Pinpoint the cell where the given text exists, returning its [x, y] midpoint coordinate. 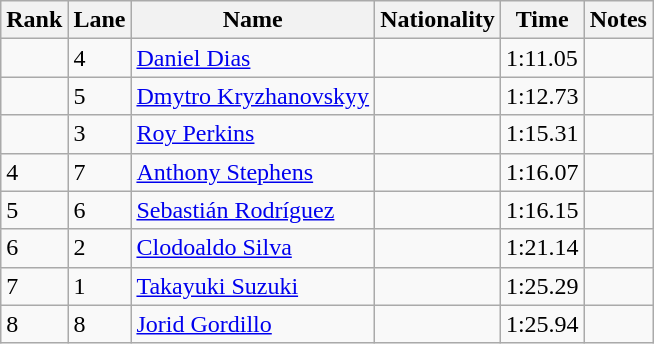
Roy Perkins [253, 134]
Daniel Dias [253, 58]
Clodoaldo Silva [253, 248]
1:16.15 [542, 210]
Notes [618, 20]
Name [253, 20]
1:16.07 [542, 172]
Anthony Stephens [253, 172]
1:25.94 [542, 324]
Rank [34, 20]
1:15.31 [542, 134]
Sebastián Rodríguez [253, 210]
Time [542, 20]
3 [100, 134]
1:11.05 [542, 58]
1:12.73 [542, 96]
Jorid Gordillo [253, 324]
1:25.29 [542, 286]
1:21.14 [542, 248]
1 [100, 286]
Lane [100, 20]
Nationality [438, 20]
2 [100, 248]
Dmytro Kryzhanovskyy [253, 96]
Takayuki Suzuki [253, 286]
